Pinpoint the cell where the given text exists, returning its (X, Y) midpoint coordinate. 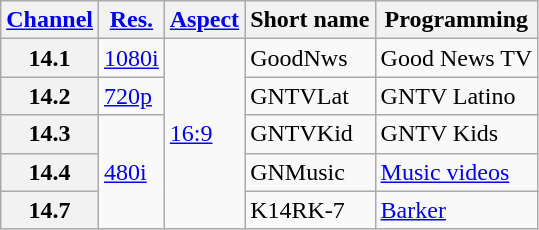
Barker (456, 210)
14.1 (50, 58)
16:9 (204, 134)
480i (132, 172)
GoodNws (310, 58)
720p (132, 96)
Aspect (204, 20)
K14RK-7 (310, 210)
GNTVKid (310, 134)
Good News TV (456, 58)
Channel (50, 20)
Res. (132, 20)
14.4 (50, 172)
1080i (132, 58)
Music videos (456, 172)
Programming (456, 20)
Short name (310, 20)
GNMusic (310, 172)
GNTV Latino (456, 96)
14.2 (50, 96)
GNTVLat (310, 96)
GNTV Kids (456, 134)
14.3 (50, 134)
14.7 (50, 210)
